Detect which cell encompasses the target text, then output its [x, y] center coordinate. 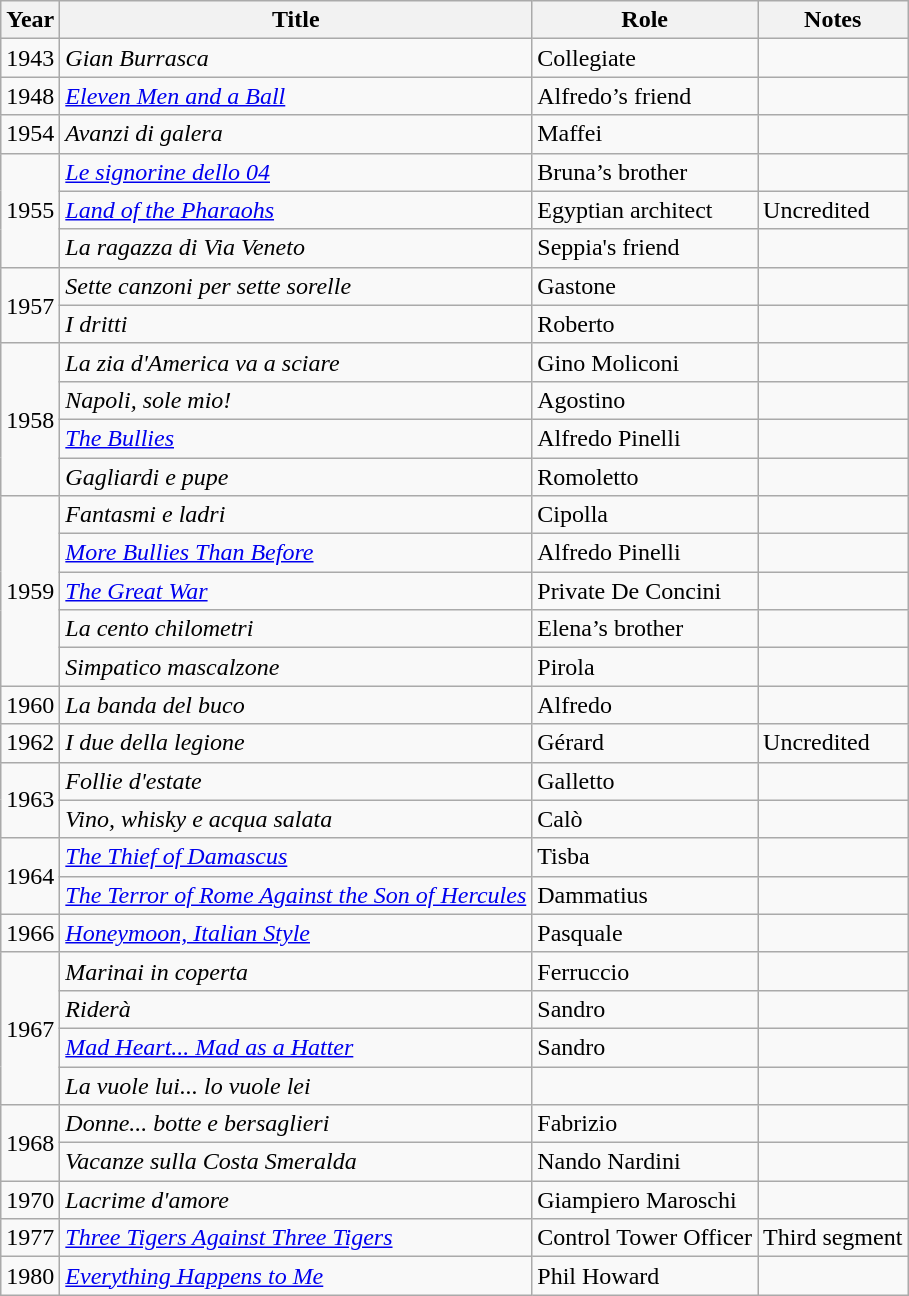
1957 [30, 305]
Collegiate [645, 58]
Nando Nardini [645, 1162]
I dritti [296, 324]
The Terror of Rome Against the Son of Hercules [296, 895]
La banda del buco [296, 705]
Role [645, 20]
Calò [645, 819]
Alfredo [645, 705]
Alfredo’s friend [645, 96]
1963 [30, 800]
Gino Moliconi [645, 362]
Land of the Pharaohs [296, 210]
The Bullies [296, 438]
1977 [30, 1238]
1948 [30, 96]
Three Tigers Against Three Tigers [296, 1238]
1968 [30, 1143]
Mad Heart... Mad as a Hatter [296, 1047]
Agostino [645, 400]
Romoletto [645, 477]
The Great War [296, 591]
Roberto [645, 324]
1960 [30, 705]
Le signorine dello 04 [296, 172]
Title [296, 20]
Galletto [645, 781]
Private De Concini [645, 591]
Egyptian architect [645, 210]
Giampiero Maroschi [645, 1200]
Avanzi di galera [296, 134]
Vino, whisky e acqua salata [296, 819]
Elena’s brother [645, 629]
The Thief of Damascus [296, 857]
Seppia's friend [645, 248]
I due della legione [296, 743]
1967 [30, 1028]
La ragazza di Via Veneto [296, 248]
Simpatico mascalzone [296, 667]
Maffei [645, 134]
Year [30, 20]
Cipolla [645, 515]
1958 [30, 419]
Gérard [645, 743]
Everything Happens to Me [296, 1276]
Tisba [645, 857]
Gian Burrasca [296, 58]
1964 [30, 876]
Third segment [833, 1238]
More Bullies Than Before [296, 553]
Lacrime d'amore [296, 1200]
Eleven Men and a Ball [296, 96]
Control Tower Officer [645, 1238]
Riderà [296, 1009]
1966 [30, 933]
1980 [30, 1276]
Marinai in coperta [296, 971]
Pirola [645, 667]
Napoli, sole mio! [296, 400]
La vuole lui... lo vuole lei [296, 1085]
Fabrizio [645, 1124]
Follie d'estate [296, 781]
Pasquale [645, 933]
Bruna’s brother [645, 172]
1943 [30, 58]
1970 [30, 1200]
La zia d'America va a sciare [296, 362]
Ferruccio [645, 971]
Gastone [645, 286]
Donne... botte e bersaglieri [296, 1124]
Sette canzoni per sette sorelle [296, 286]
Dammatius [645, 895]
1962 [30, 743]
Phil Howard [645, 1276]
Honeymoon, Italian Style [296, 933]
La cento chilometri [296, 629]
Notes [833, 20]
1955 [30, 210]
Gagliardi e pupe [296, 477]
Vacanze sulla Costa Smeralda [296, 1162]
Fantasmi e ladri [296, 515]
1959 [30, 591]
1954 [30, 134]
